Search for the cell housing the specified text and yield its (X, Y) center coordinate. 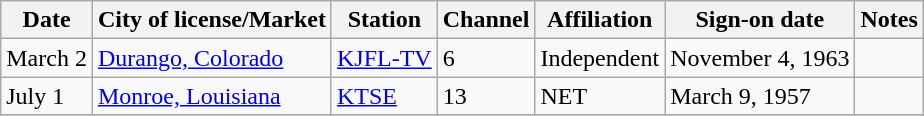
Sign-on date (760, 20)
November 4, 1963 (760, 58)
KTSE (384, 96)
March 9, 1957 (760, 96)
Affiliation (600, 20)
Date (47, 20)
Channel (486, 20)
Independent (600, 58)
6 (486, 58)
Notes (889, 20)
Monroe, Louisiana (212, 96)
13 (486, 96)
KJFL-TV (384, 58)
City of license/Market (212, 20)
Station (384, 20)
NET (600, 96)
March 2 (47, 58)
Durango, Colorado (212, 58)
July 1 (47, 96)
